Find where the given text appears and provide that cell's center as [X, Y] coordinate. 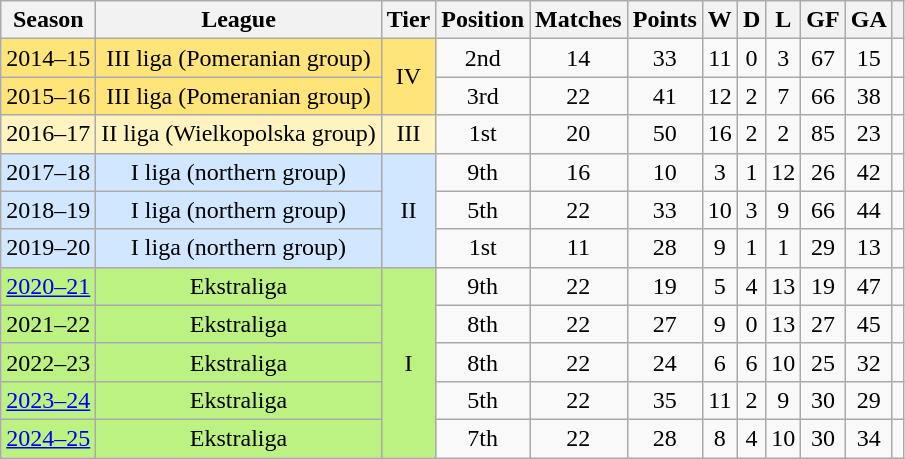
IV [408, 77]
Tier [408, 20]
Position [483, 20]
50 [664, 134]
2016–17 [48, 134]
3rd [483, 96]
2019–20 [48, 248]
GF [823, 20]
41 [664, 96]
Matches [579, 20]
85 [823, 134]
24 [664, 362]
2020–21 [48, 286]
League [238, 20]
D [751, 20]
GA [868, 20]
W [720, 20]
42 [868, 172]
35 [664, 400]
2014–15 [48, 58]
2017–18 [48, 172]
III [408, 134]
II liga (Wielkopolska group) [238, 134]
2021–22 [48, 324]
67 [823, 58]
34 [868, 438]
38 [868, 96]
15 [868, 58]
25 [823, 362]
2nd [483, 58]
5 [720, 286]
20 [579, 134]
26 [823, 172]
I [408, 362]
32 [868, 362]
44 [868, 210]
II [408, 210]
47 [868, 286]
14 [579, 58]
8 [720, 438]
7 [784, 96]
2022–23 [48, 362]
2024–25 [48, 438]
23 [868, 134]
Season [48, 20]
Points [664, 20]
7th [483, 438]
2015–16 [48, 96]
2018–19 [48, 210]
45 [868, 324]
L [784, 20]
2023–24 [48, 400]
